Determine the (X, Y) coordinate at the center of the cell enclosing the given text.  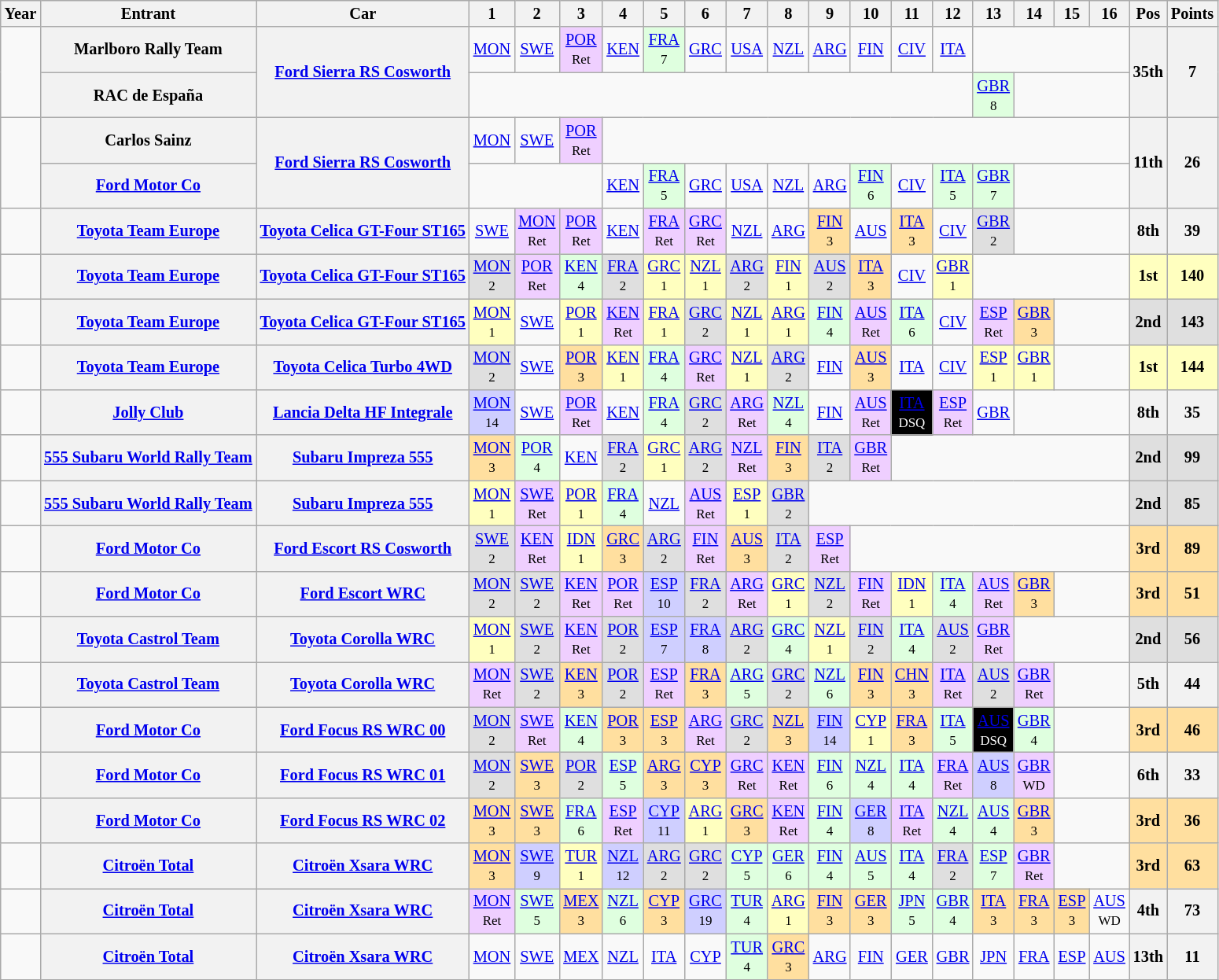
GRC4 (788, 639)
GBR7 (993, 186)
JPN (993, 956)
ESP10 (664, 594)
26 (1192, 162)
CYP1 (871, 730)
4 (623, 13)
89 (1192, 548)
143 (1192, 322)
JPN5 (912, 911)
GBR8 (993, 95)
ITA6 (912, 322)
10 (871, 13)
FRA (1034, 956)
Marlboro Rally Team (148, 50)
9 (830, 13)
6th (1148, 775)
RAC de España (148, 95)
3 (580, 13)
Lancia Delta HF Integrale (363, 412)
14 (1034, 13)
5 (664, 13)
36 (1192, 820)
AUSDSQ (993, 730)
MEX (580, 956)
16 (1109, 13)
FRA5 (664, 186)
FRA6 (580, 820)
ITADSQ (912, 412)
46 (1192, 730)
140 (1192, 276)
MON14 (492, 412)
NZL12 (623, 866)
GER6 (788, 866)
GER8 (871, 820)
GRC19 (706, 911)
63 (1192, 866)
Entrant (148, 13)
CYP (706, 956)
85 (1192, 503)
Year (20, 13)
FRA7 (664, 50)
TUR1 (580, 866)
SWE9 (536, 866)
AUS4 (993, 820)
CYP11 (664, 820)
Toyota Celica Turbo 4WD (363, 367)
6 (706, 13)
AUS8 (993, 775)
Ford Focus RS WRC 02 (363, 820)
CYP5 (747, 866)
44 (1192, 684)
ARG5 (747, 684)
ARG3 (664, 775)
FIN2 (871, 639)
8 (788, 13)
Pos (1148, 13)
33 (1192, 775)
AUSWD (1109, 911)
5th (1148, 684)
4th (1148, 911)
GER3 (871, 911)
Points (1192, 13)
ESP (1073, 956)
KEN3 (580, 684)
Ford Focus RS WRC 01 (363, 775)
15 (1073, 13)
FRA8 (706, 639)
12 (953, 13)
51 (1192, 594)
CHN3 (912, 684)
13 (993, 13)
35 (1192, 412)
11th (1148, 162)
NZL3 (788, 730)
POR4 (536, 458)
35th (1148, 72)
FIN14 (830, 730)
Ford Escort RS Cosworth (363, 548)
FRA1 (664, 322)
Jolly Club (148, 412)
73 (1192, 911)
MEX3 (580, 911)
56 (1192, 639)
GBRWD (1034, 775)
Car (363, 13)
13th (1148, 956)
NZLRet (747, 458)
SWE5 (536, 911)
ESP5 (623, 775)
NZL2 (830, 594)
39 (1192, 231)
KEN1 (623, 367)
GER (912, 956)
Ford Focus RS WRC 00 (363, 730)
Ford Escort WRC (363, 594)
2 (536, 13)
Carlos Sainz (148, 140)
144 (1192, 367)
1 (492, 13)
AUS5 (871, 866)
FIN1 (788, 276)
99 (1192, 458)
